Search for the cell housing the specified text and yield its (X, Y) center coordinate. 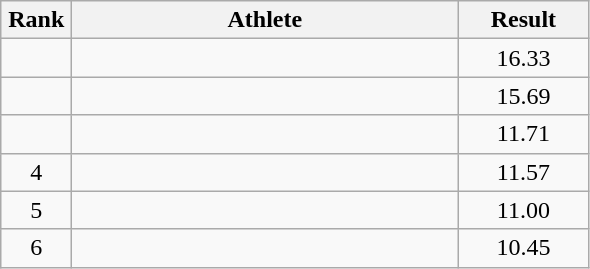
11.71 (524, 134)
6 (36, 248)
11.00 (524, 210)
4 (36, 172)
15.69 (524, 96)
Rank (36, 20)
Athlete (265, 20)
Result (524, 20)
5 (36, 210)
10.45 (524, 248)
16.33 (524, 58)
11.57 (524, 172)
